Find where the given text appears and provide that cell's center as (x, y) coordinate. 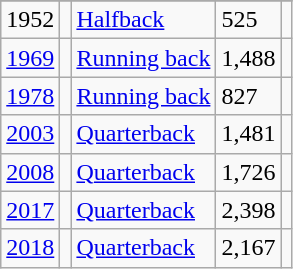
2,398 (248, 210)
1952 (30, 20)
525 (248, 20)
1,481 (248, 134)
2,167 (248, 248)
2008 (30, 172)
1,488 (248, 58)
1,726 (248, 172)
Halfback (144, 20)
2003 (30, 134)
1969 (30, 58)
2017 (30, 210)
827 (248, 96)
2018 (30, 248)
1978 (30, 96)
